Find where the given text appears and provide that cell's center as (x, y) coordinate. 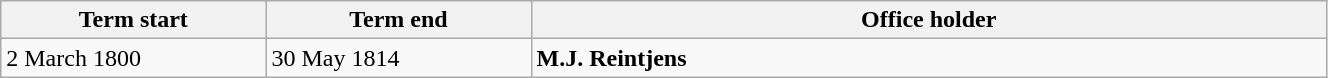
2 March 1800 (134, 58)
Term start (134, 20)
Term end (398, 20)
M.J. Reintjens (928, 58)
30 May 1814 (398, 58)
Office holder (928, 20)
